Provide the (x, y) coordinate of the cell's center where the given text is located.  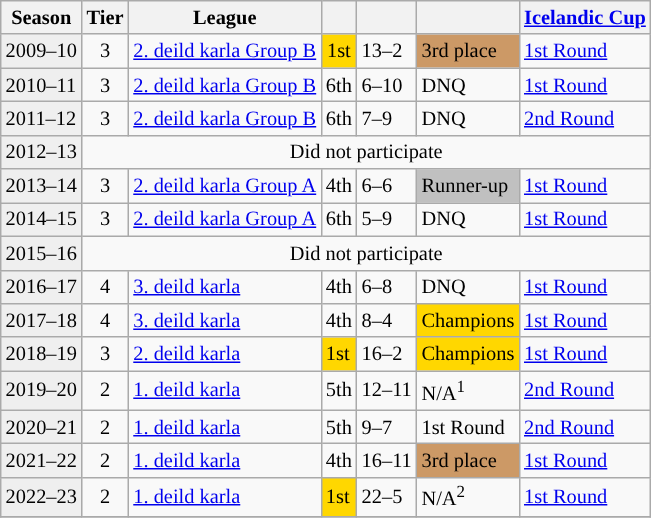
6–6 (387, 186)
Runner-up (468, 186)
2018–19 (42, 354)
Icelandic Cup (584, 17)
2011–12 (42, 118)
2020–21 (42, 427)
2015–16 (42, 253)
League (224, 17)
Season (42, 17)
2021–22 (42, 460)
2010–11 (42, 85)
2022–23 (42, 496)
N/A2 (468, 496)
16–2 (387, 354)
2016–17 (42, 287)
2009–10 (42, 51)
13–2 (387, 51)
9–7 (387, 427)
12–11 (387, 390)
2012–13 (42, 152)
2013–14 (42, 186)
2014–15 (42, 219)
5–9 (387, 219)
6–8 (387, 287)
16–11 (387, 460)
N/A1 (468, 390)
2019–20 (42, 390)
2017–18 (42, 320)
2. deild karla (224, 354)
22–5 (387, 496)
8–4 (387, 320)
Tier (106, 17)
7–9 (387, 118)
6–10 (387, 85)
